Provide the [X, Y] coordinate of the cell's center where the given text is located.  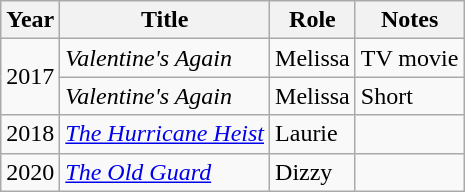
2018 [30, 134]
2020 [30, 172]
The Hurricane Heist [165, 134]
Laurie [313, 134]
Dizzy [313, 172]
Role [313, 20]
Short [410, 96]
The Old Guard [165, 172]
Title [165, 20]
Notes [410, 20]
Year [30, 20]
TV movie [410, 58]
2017 [30, 77]
